From the cell containing the given text, extract its center point as [x, y] coordinate. 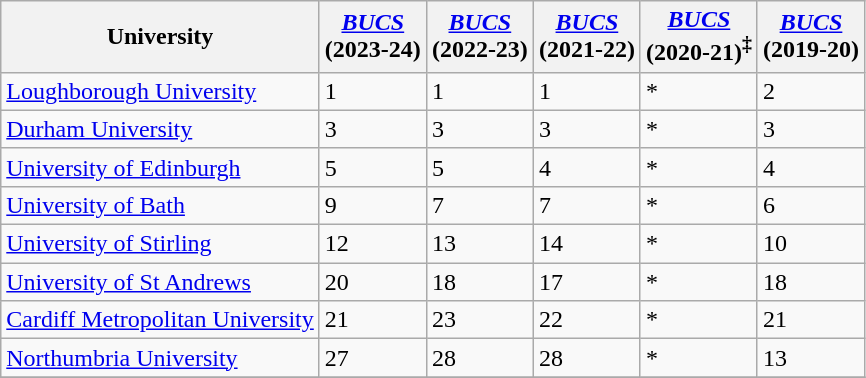
BUCS (2023-24) [372, 37]
University of Edinburgh [160, 167]
17 [586, 282]
2 [810, 91]
Durham University [160, 129]
23 [480, 320]
20 [372, 282]
6 [810, 205]
Northumbria University [160, 358]
10 [810, 244]
University [160, 37]
University of Bath [160, 205]
BUCS (2022-23) [480, 37]
14 [586, 244]
BUCS (2021-22) [586, 37]
9 [372, 205]
BUCS (2019-20) [810, 37]
University of Stirling [160, 244]
Cardiff Metropolitan University [160, 320]
27 [372, 358]
12 [372, 244]
BUCS (2020-21)‡ [698, 37]
Loughborough University [160, 91]
University of St Andrews [160, 282]
22 [586, 320]
